Pinpoint the cell where the given text exists, returning its (X, Y) midpoint coordinate. 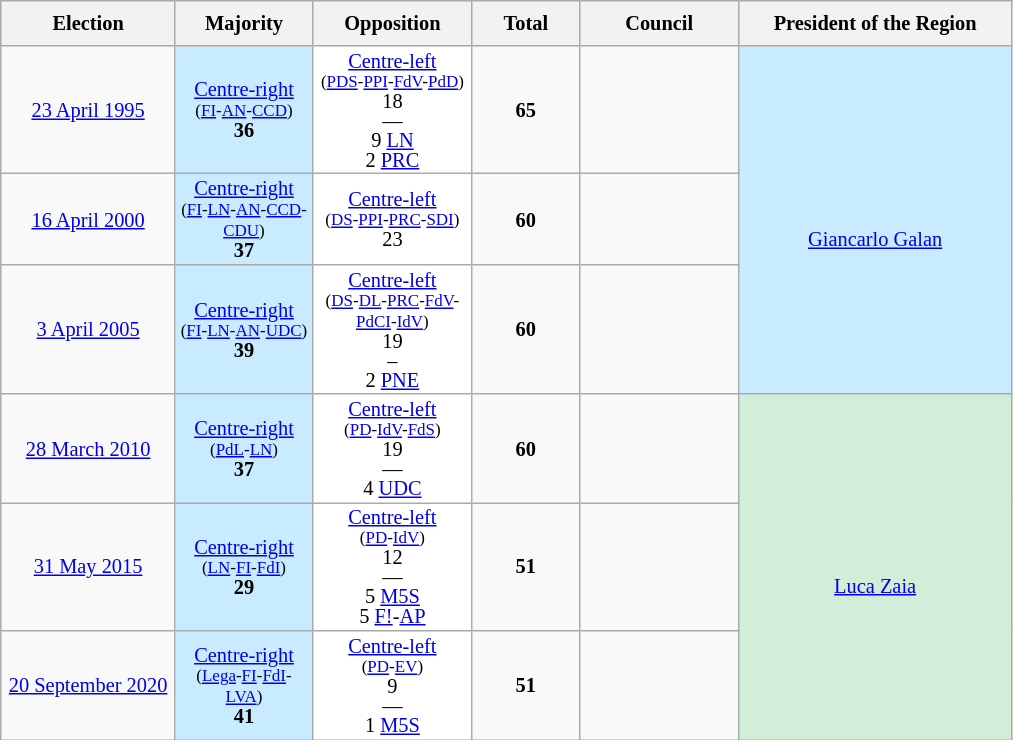
20 September 2020 (88, 686)
Centre-left(PD-IdV)12—5 M5S5 F!-AP (393, 566)
Centre-right(FI-LN-AN-UDC)39 (244, 329)
Centre-left(PD-EV)9—1 M5S (393, 686)
Election (88, 22)
16 April 2000 (88, 220)
Centre-left(PD-IdV-FdS)19—4 UDC (393, 448)
23 April 1995 (88, 109)
Centre-left(PDS-PPI-FdV-PdD)18—9 LN2 PRC (393, 109)
Centre-right(FI-LN-AN-CCD-CDU)37 (244, 220)
Centre-right(LN-FI-FdI)29 (244, 566)
Centre-left(DS-PPI-PRC-SDI)23 (393, 220)
President of the Region (875, 22)
Giancarlo Galan (875, 219)
31 May 2015 (88, 566)
Centre-right(Lega-FI-FdI-LVA)41 (244, 686)
Centre-right(PdL-LN)37 (244, 448)
Council (659, 22)
Centre-left(DS-DL-PRC-FdV-PdCI-IdV)19–2 PNE (393, 329)
3 April 2005 (88, 329)
Opposition (393, 22)
Total (526, 22)
Majority (244, 22)
Luca Zaia (875, 566)
65 (526, 109)
Centre-right(FI-AN-CCD)36 (244, 109)
28 March 2010 (88, 448)
